Identify which cell holds the provided text, then report its [X, Y] central coordinate. 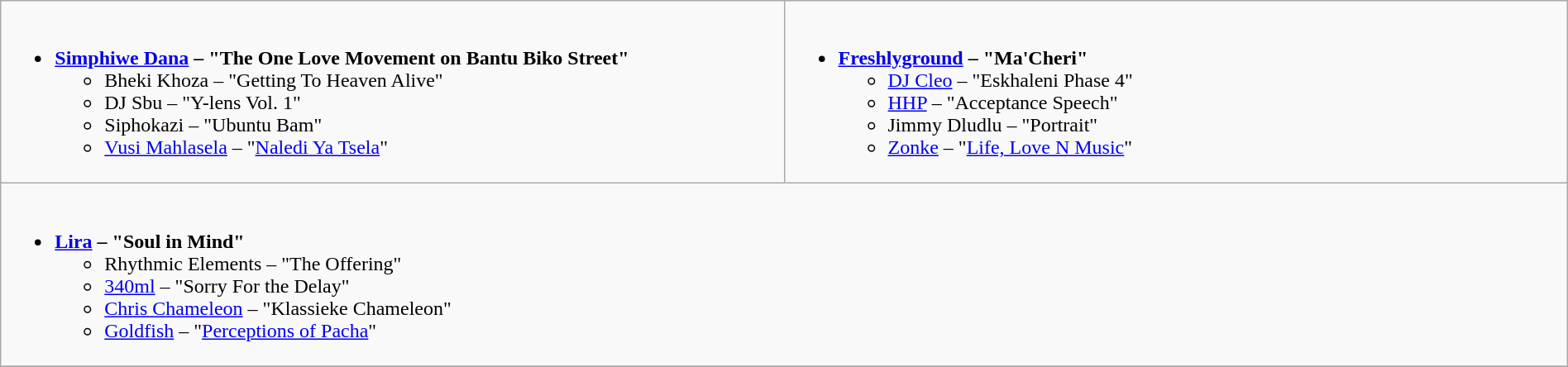
Freshlyground – "Ma'Cheri"DJ Cleo – "Eskhaleni Phase 4"HHP – "Acceptance Speech"Jimmy Dludlu – "Portrait"Zonke – "Life, Love N Music" [1176, 93]
